Output the [x, y] coordinate of the center of the cell containing the given text.  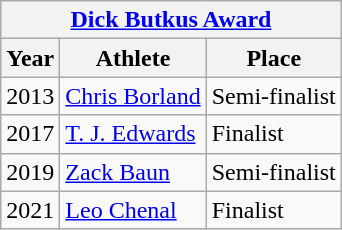
2021 [30, 210]
Place [274, 58]
Athlete [133, 58]
Dick Butkus Award [171, 20]
T. J. Edwards [133, 134]
2013 [30, 96]
2019 [30, 172]
Zack Baun [133, 172]
2017 [30, 134]
Chris Borland [133, 96]
Leo Chenal [133, 210]
Year [30, 58]
